Scan for the cell matching the given text and deliver its (x, y) coordinate at center. 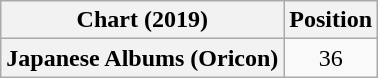
Position (331, 20)
36 (331, 58)
Chart (2019) (142, 20)
Japanese Albums (Oricon) (142, 58)
